Identify which cell holds the provided text, then report its (X, Y) central coordinate. 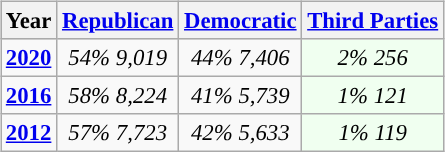
Republican (118, 21)
1% 121 (373, 96)
2016 (29, 96)
Democratic (240, 21)
2% 256 (373, 58)
1% 119 (373, 133)
54% 9,019 (118, 58)
57% 7,723 (118, 133)
41% 5,739 (240, 96)
58% 8,224 (118, 96)
2020 (29, 58)
42% 5,633 (240, 133)
Year (29, 21)
Third Parties (373, 21)
2012 (29, 133)
44% 7,406 (240, 58)
